From the cell containing the given text, extract its center point as (X, Y) coordinate. 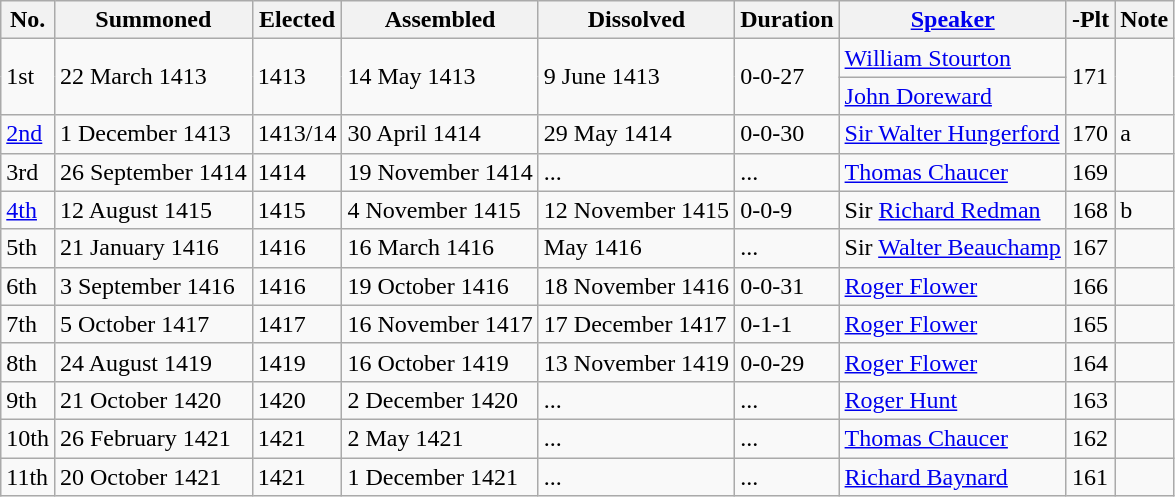
167 (1090, 248)
Sir Richard Redman (952, 210)
-Plt (1090, 20)
1413/14 (297, 134)
11th (28, 477)
6th (28, 286)
10th (28, 438)
16 October 1419 (440, 362)
14 May 1413 (440, 77)
0-0-27 (787, 77)
Sir Walter Beauchamp (952, 248)
1 December 1413 (153, 134)
9th (28, 400)
a (1144, 134)
Roger Hunt (952, 400)
1420 (297, 400)
Richard Baynard (952, 477)
21 January 1416 (153, 248)
3 September 1416 (153, 286)
22 March 1413 (153, 77)
b (1144, 210)
William Stourton (952, 58)
No. (28, 20)
Speaker (952, 20)
May 1416 (636, 248)
0-0-30 (787, 134)
2 May 1421 (440, 438)
12 November 1415 (636, 210)
1414 (297, 172)
168 (1090, 210)
1415 (297, 210)
Summoned (153, 20)
1413 (297, 77)
4th (28, 210)
5th (28, 248)
8th (28, 362)
1417 (297, 324)
19 November 1414 (440, 172)
164 (1090, 362)
0-0-31 (787, 286)
16 November 1417 (440, 324)
0-0-29 (787, 362)
Elected (297, 20)
18 November 1416 (636, 286)
26 February 1421 (153, 438)
26 September 1414 (153, 172)
29 May 1414 (636, 134)
21 October 1420 (153, 400)
12 August 1415 (153, 210)
4 November 1415 (440, 210)
163 (1090, 400)
5 October 1417 (153, 324)
20 October 1421 (153, 477)
Dissolved (636, 20)
John Doreward (952, 96)
165 (1090, 324)
Sir Walter Hungerford (952, 134)
162 (1090, 438)
30 April 1414 (440, 134)
17 December 1417 (636, 324)
16 March 1416 (440, 248)
24 August 1419 (153, 362)
1 December 1421 (440, 477)
161 (1090, 477)
19 October 1416 (440, 286)
166 (1090, 286)
0-0-9 (787, 210)
169 (1090, 172)
13 November 1419 (636, 362)
0-1-1 (787, 324)
Note (1144, 20)
170 (1090, 134)
171 (1090, 77)
7th (28, 324)
1st (28, 77)
Assembled (440, 20)
1419 (297, 362)
9 June 1413 (636, 77)
2nd (28, 134)
3rd (28, 172)
Duration (787, 20)
2 December 1420 (440, 400)
